Extract the [X, Y] coordinate from the center of the cell holding the provided text.  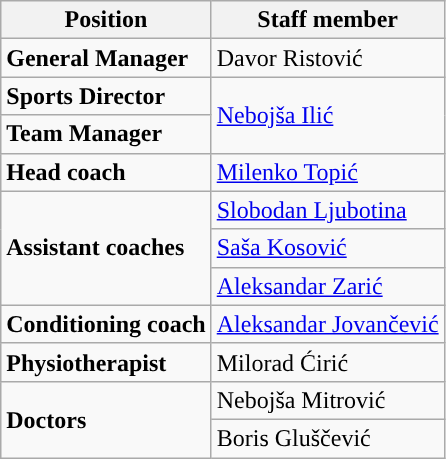
Milorad Ćirić [328, 362]
Conditioning coach [106, 324]
Nebojša Ilić [328, 115]
Nebojša Mitrović [328, 400]
Slobodan Ljubotina [328, 210]
Milenko Topić [328, 172]
Doctors [106, 419]
Physiotherapist [106, 362]
Aleksandar Zarić [328, 286]
Aleksandar Jovančević [328, 324]
Davor Ristović [328, 58]
Position [106, 20]
Sports Director [106, 96]
Assistant coaches [106, 248]
Team Manager [106, 134]
Saša Kosović [328, 248]
Boris Gluščević [328, 438]
Staff member [328, 20]
Head coach [106, 172]
General Manager [106, 58]
